Output the [X, Y] coordinate of the center of the cell containing the given text.  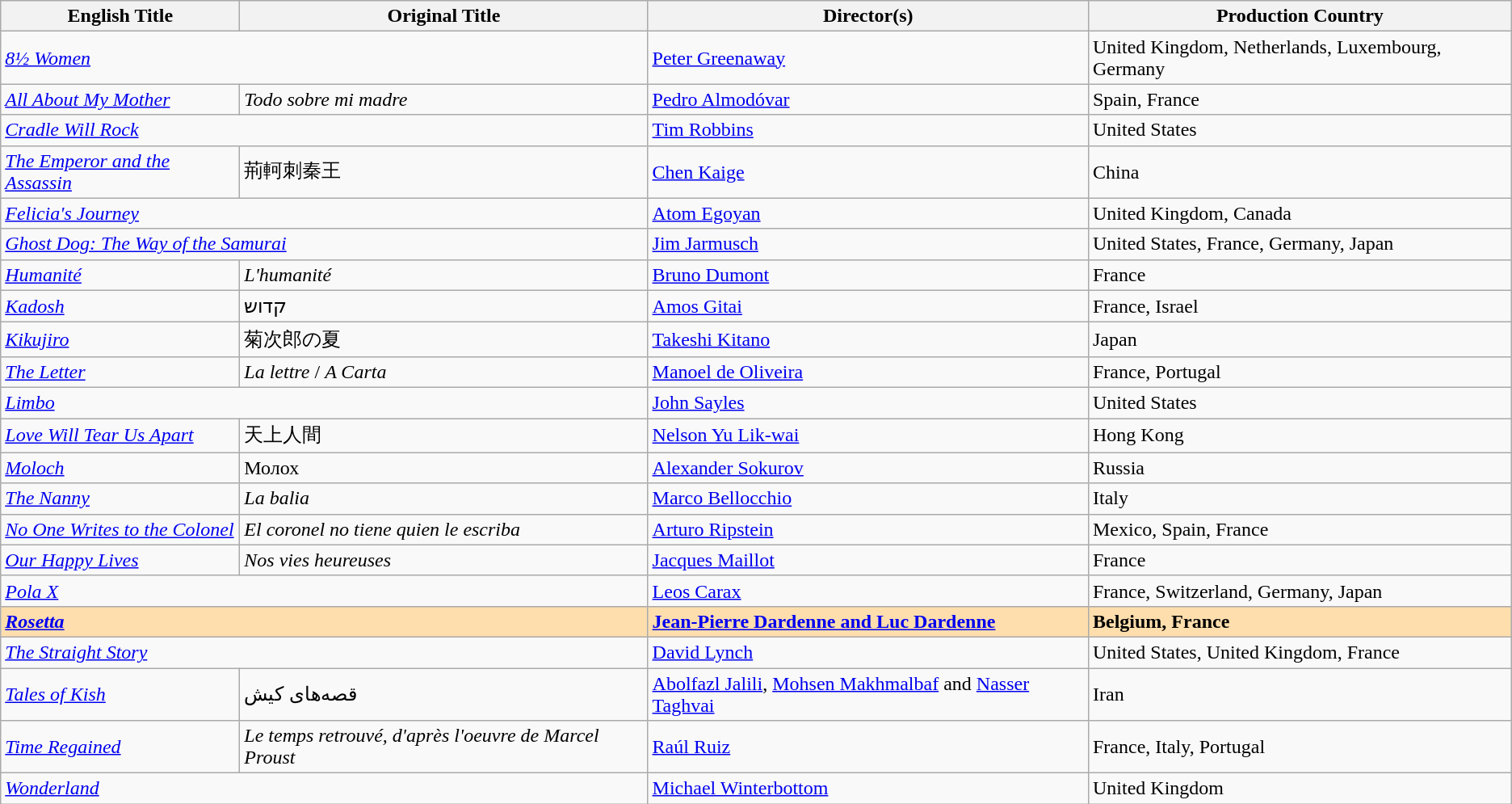
Spain, France [1300, 99]
Leos Carax [867, 591]
Jim Jarmusch [867, 244]
Russia [1300, 468]
Japan [1300, 339]
France, Israel [1300, 306]
Jean-Pierre Dardenne and Luc Dardenne [867, 621]
Tales of Kish [120, 693]
Todo sobre mi madre [444, 99]
Love Will Tear Us Apart [120, 436]
Abolfazl Jalili, Mohsen Makhmalbaf and Nasser Taghvai [867, 693]
United States, France, Germany, Japan [1300, 244]
L'humanité [444, 275]
Nos vies heureuses [444, 560]
Our Happy Lives [120, 560]
Limbo [325, 402]
Alexander Sokurov [867, 468]
Tim Robbins [867, 130]
The Emperor and the Assassin [120, 171]
Ghost Dog: The Way of the Samurai [325, 244]
Iran [1300, 693]
Молох [444, 468]
Kadosh [120, 306]
United Kingdom, Canada [1300, 213]
La balia [444, 499]
Pola X [325, 591]
France, Switzerland, Germany, Japan [1300, 591]
Hong Kong [1300, 436]
English Title [120, 16]
China [1300, 171]
Peter Greenaway [867, 58]
Director(s) [867, 16]
Bruno Dumont [867, 275]
Michael Winterbottom [867, 789]
David Lynch [867, 652]
Marco Bellocchio [867, 499]
Manoel de Oliveira [867, 372]
荊軻刺秦王 [444, 171]
קדוש [444, 306]
United Kingdom, Netherlands, Luxembourg, Germany [1300, 58]
8½ Women [325, 58]
قصه‌های کیش [444, 693]
Kikujiro [120, 339]
Le temps retrouvé, d'après l'oeuvre de Marcel Proust [444, 747]
The Letter [120, 372]
France, Italy, Portugal [1300, 747]
Moloch [120, 468]
Mexico, Spain, France [1300, 529]
The Nanny [120, 499]
Wonderland [325, 789]
Takeshi Kitano [867, 339]
United Kingdom [1300, 789]
Original Title [444, 16]
All About My Mother [120, 99]
France, Portugal [1300, 372]
Pedro Almodóvar [867, 99]
Atom Egoyan [867, 213]
Nelson Yu Lik-wai [867, 436]
Raúl Ruiz [867, 747]
La lettre / A Carta [444, 372]
United States, United Kingdom, France [1300, 652]
Chen Kaige [867, 171]
Italy [1300, 499]
El coronel no tiene quien le escriba [444, 529]
Arturo Ripstein [867, 529]
No One Writes to the Colonel [120, 529]
Amos Gitai [867, 306]
Cradle Will Rock [325, 130]
Humanité [120, 275]
The Straight Story [325, 652]
菊次郎の夏 [444, 339]
Belgium, France [1300, 621]
Time Regained [120, 747]
Felicia's Journey [325, 213]
Production Country [1300, 16]
Rosetta [325, 621]
John Sayles [867, 402]
天上人間 [444, 436]
Jacques Maillot [867, 560]
